Scan for the cell matching the given text and deliver its (X, Y) coordinate at center. 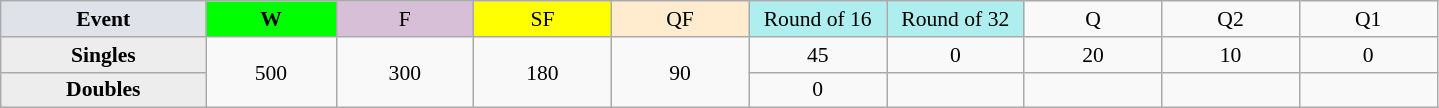
20 (1093, 55)
10 (1231, 55)
Q2 (1231, 19)
180 (543, 72)
Round of 16 (818, 19)
90 (680, 72)
45 (818, 55)
QF (680, 19)
Doubles (104, 90)
300 (405, 72)
W (271, 19)
Round of 32 (955, 19)
SF (543, 19)
F (405, 19)
Event (104, 19)
Q1 (1368, 19)
500 (271, 72)
Singles (104, 55)
Q (1093, 19)
